Return the [x, y] coordinate for the center point of the cell that contains the specified text.  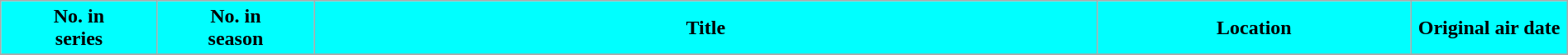
Original air date [1489, 28]
No. inseason [235, 28]
Location [1254, 28]
Title [706, 28]
No. inseries [79, 28]
